Determine the [x, y] coordinate at the center of the cell enclosing the given text.  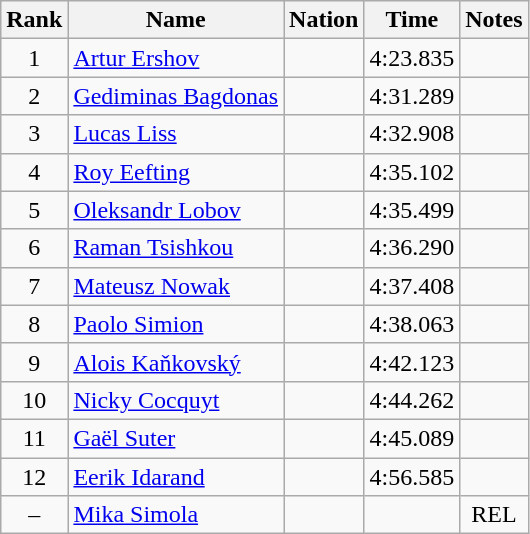
Artur Ershov [176, 58]
9 [34, 362]
4:42.123 [412, 362]
6 [34, 248]
4:31.289 [412, 96]
Alois Kaňkovský [176, 362]
Oleksandr Lobov [176, 210]
4:23.835 [412, 58]
4:38.063 [412, 324]
Lucas Liss [176, 134]
Gaël Suter [176, 438]
Notes [494, 20]
Roy Eefting [176, 172]
Name [176, 20]
Mateusz Nowak [176, 286]
Eerik Idarand [176, 477]
– [34, 515]
8 [34, 324]
4:32.908 [412, 134]
Mika Simola [176, 515]
7 [34, 286]
Raman Tsishkou [176, 248]
Time [412, 20]
11 [34, 438]
3 [34, 134]
4:36.290 [412, 248]
10 [34, 400]
Gediminas Bagdonas [176, 96]
1 [34, 58]
4:45.089 [412, 438]
5 [34, 210]
4:56.585 [412, 477]
4:37.408 [412, 286]
4:44.262 [412, 400]
12 [34, 477]
Paolo Simion [176, 324]
4 [34, 172]
4:35.499 [412, 210]
2 [34, 96]
REL [494, 515]
Nicky Cocquyt [176, 400]
Nation [324, 20]
4:35.102 [412, 172]
Rank [34, 20]
